Scan for the cell matching the given text and deliver its [x, y] coordinate at center. 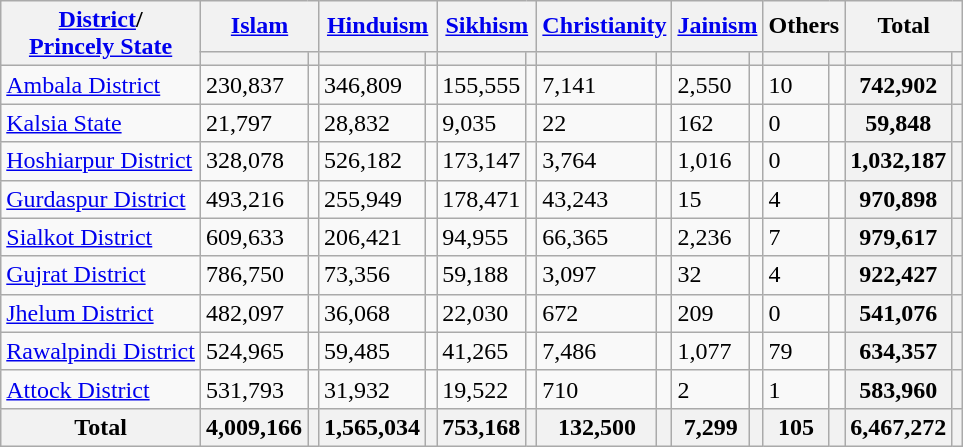
6,467,272 [898, 427]
Attock District [101, 389]
155,555 [482, 85]
Hoshiarpur District [101, 161]
10 [796, 85]
4,009,166 [254, 427]
3,097 [597, 275]
66,365 [597, 237]
Gujrat District [101, 275]
2,550 [711, 85]
753,168 [482, 427]
531,793 [254, 389]
Hinduism [378, 26]
21,797 [254, 123]
73,356 [372, 275]
2,236 [711, 237]
Kalsia State [101, 123]
Jainism [718, 26]
1,016 [711, 161]
541,076 [898, 313]
493,216 [254, 199]
Sialkot District [101, 237]
Others [804, 26]
32 [711, 275]
178,471 [482, 199]
59,848 [898, 123]
22,030 [482, 313]
609,633 [254, 237]
583,960 [898, 389]
43,243 [597, 199]
Ambala District [101, 85]
255,949 [372, 199]
1,032,187 [898, 161]
Gurdaspur District [101, 199]
786,750 [254, 275]
Christianity [604, 26]
3,764 [597, 161]
346,809 [372, 85]
922,427 [898, 275]
132,500 [597, 427]
7,486 [597, 351]
1,565,034 [372, 427]
94,955 [482, 237]
173,147 [482, 161]
9,035 [482, 123]
742,902 [898, 85]
710 [597, 389]
59,188 [482, 275]
59,485 [372, 351]
206,421 [372, 237]
22 [597, 123]
1 [796, 389]
Sikhism [487, 26]
7 [796, 237]
526,182 [372, 161]
28,832 [372, 123]
2 [711, 389]
482,097 [254, 313]
634,357 [898, 351]
7,299 [711, 427]
209 [711, 313]
36,068 [372, 313]
7,141 [597, 85]
District/Princely State [101, 34]
Jhelum District [101, 313]
672 [597, 313]
970,898 [898, 199]
524,965 [254, 351]
Rawalpindi District [101, 351]
328,078 [254, 161]
105 [796, 427]
79 [796, 351]
31,932 [372, 389]
19,522 [482, 389]
230,837 [254, 85]
15 [711, 199]
Islam [259, 26]
1,077 [711, 351]
979,617 [898, 237]
41,265 [482, 351]
162 [711, 123]
